Output the (X, Y) coordinate of the center of the cell containing the given text.  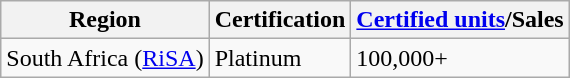
South Africa (RiSA) (105, 58)
100,000+ (460, 58)
Platinum (280, 58)
Certified units/Sales (460, 20)
Certification (280, 20)
Region (105, 20)
